Determine the [X, Y] coordinate at the center of the cell enclosing the given text.  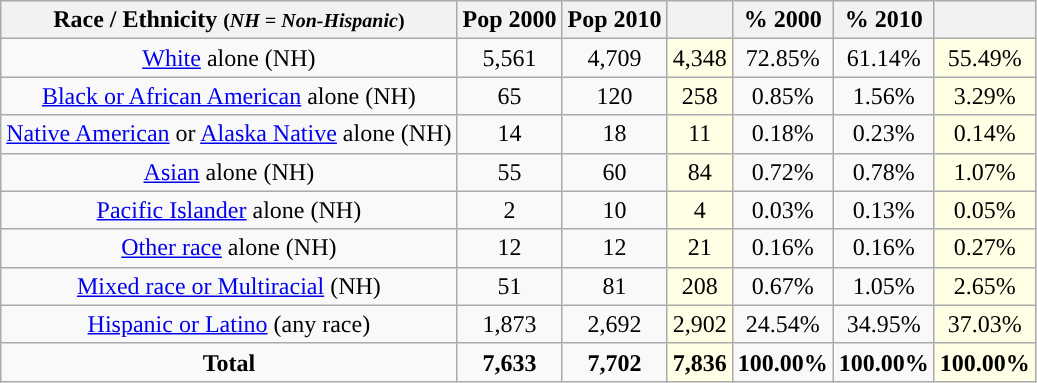
7,633 [510, 362]
21 [700, 248]
11 [700, 134]
Total [229, 362]
0.85% [782, 96]
7,836 [700, 362]
14 [510, 134]
Pop 2000 [510, 20]
0.03% [782, 210]
258 [700, 96]
% 2010 [884, 20]
2.65% [984, 286]
34.95% [884, 324]
4,348 [700, 58]
0.72% [782, 172]
0.14% [984, 134]
24.54% [782, 324]
84 [700, 172]
7,702 [614, 362]
0.05% [984, 210]
65 [510, 96]
2 [510, 210]
5,561 [510, 58]
55.49% [984, 58]
0.23% [884, 134]
61.14% [884, 58]
1.05% [884, 286]
1.07% [984, 172]
1,873 [510, 324]
0.18% [782, 134]
2,902 [700, 324]
60 [614, 172]
10 [614, 210]
Asian alone (NH) [229, 172]
Race / Ethnicity (NH = Non-Hispanic) [229, 20]
1.56% [884, 96]
18 [614, 134]
81 [614, 286]
4,709 [614, 58]
Native American or Alaska Native alone (NH) [229, 134]
0.67% [782, 286]
208 [700, 286]
55 [510, 172]
Other race alone (NH) [229, 248]
0.13% [884, 210]
3.29% [984, 96]
Mixed race or Multiracial (NH) [229, 286]
51 [510, 286]
Hispanic or Latino (any race) [229, 324]
72.85% [782, 58]
120 [614, 96]
Black or African American alone (NH) [229, 96]
0.27% [984, 248]
37.03% [984, 324]
% 2000 [782, 20]
Pacific Islander alone (NH) [229, 210]
0.78% [884, 172]
Pop 2010 [614, 20]
4 [700, 210]
White alone (NH) [229, 58]
2,692 [614, 324]
